Return [x, y] of the center of cell containing provided text 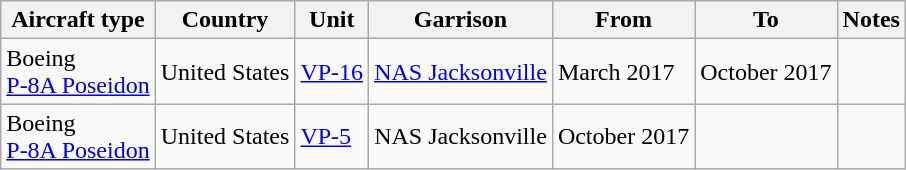
March 2017 [623, 72]
VP-5 [332, 136]
Country [225, 20]
Garrison [461, 20]
Notes [871, 20]
From [623, 20]
Unit [332, 20]
Aircraft type [78, 20]
To [766, 20]
VP-16 [332, 72]
